Identify which cell holds the provided text, then report its [x, y] central coordinate. 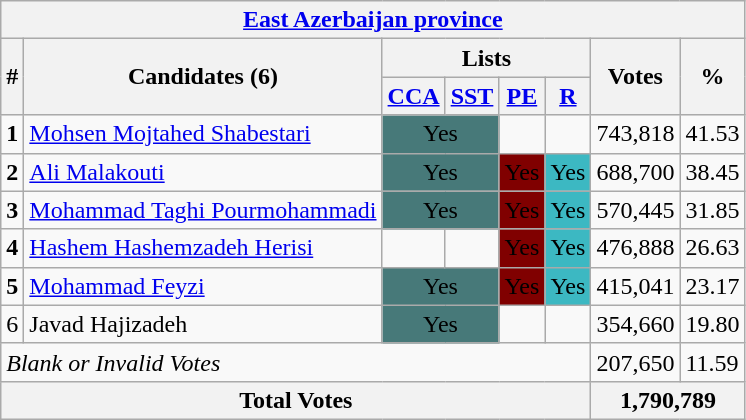
41.53 [712, 134]
PE [522, 96]
743,818 [636, 134]
2 [12, 172]
Mohammad Taghi Pourmohammadi [203, 210]
1 [12, 134]
354,660 [636, 324]
Mohammad Feyzi [203, 286]
1,790,789 [668, 400]
Blank or Invalid Votes [296, 362]
East Azerbaijan province [373, 20]
570,445 [636, 210]
688,700 [636, 172]
Candidates (6) [203, 77]
3 [12, 210]
SST [472, 96]
415,041 [636, 286]
Total Votes [296, 400]
4 [12, 248]
Ali Malakouti [203, 172]
31.85 [712, 210]
19.80 [712, 324]
476,888 [636, 248]
6 [12, 324]
Votes [636, 77]
# [12, 77]
R [568, 96]
11.59 [712, 362]
38.45 [712, 172]
% [712, 77]
Javad Hajizadeh [203, 324]
Lists [486, 58]
CCA [414, 96]
23.17 [712, 286]
5 [12, 286]
Hashem Hashemzadeh Herisi [203, 248]
Mohsen Mojtahed Shabestari [203, 134]
207,650 [636, 362]
26.63 [712, 248]
